Detect which cell encompasses the target text, then output its (X, Y) center coordinate. 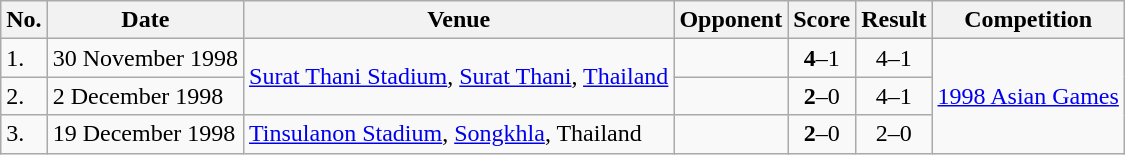
1. (24, 58)
Competition (1028, 20)
Score (822, 20)
2. (24, 96)
Opponent (731, 20)
Venue (459, 20)
1998 Asian Games (1028, 96)
3. (24, 134)
Tinsulanon Stadium, Songkhla, Thailand (459, 134)
30 November 1998 (145, 58)
2 December 1998 (145, 96)
Date (145, 20)
Surat Thani Stadium, Surat Thani, Thailand (459, 77)
19 December 1998 (145, 134)
No. (24, 20)
Result (894, 20)
